Output the (x, y) coordinate of the center of the cell containing the given text.  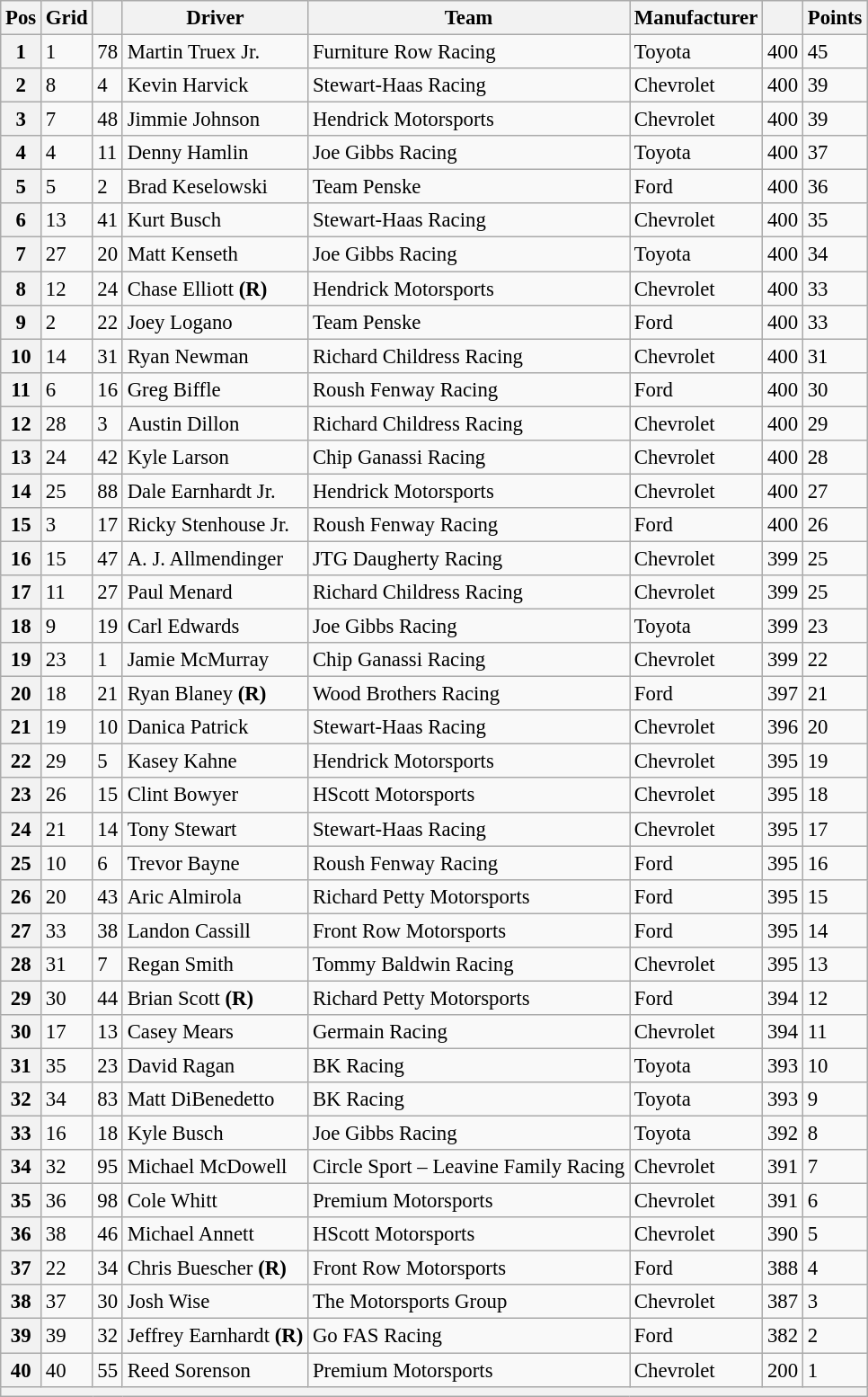
396 (784, 727)
Tony Stewart (215, 829)
397 (784, 694)
Josh Wise (215, 1303)
Manufacturer (696, 18)
200 (784, 1370)
46 (108, 1234)
Dale Earnhardt Jr. (215, 491)
Furniture Row Racing (469, 52)
388 (784, 1268)
Kasey Kahne (215, 761)
Joey Logano (215, 322)
Driver (215, 18)
Greg Biffle (215, 389)
Martin Truex Jr. (215, 52)
Chris Buescher (R) (215, 1268)
382 (784, 1336)
Chase Elliott (R) (215, 289)
Ryan Newman (215, 356)
Michael McDowell (215, 1167)
Wood Brothers Racing (469, 694)
Austin Dillon (215, 423)
Ricky Stenhouse Jr. (215, 525)
The Motorsports Group (469, 1303)
Go FAS Racing (469, 1336)
47 (108, 558)
Grid (66, 18)
387 (784, 1303)
Cole Whitt (215, 1201)
95 (108, 1167)
Jamie McMurray (215, 660)
Matt DiBenedetto (215, 1099)
Kyle Larson (215, 458)
Kurt Busch (215, 220)
JTG Daugherty Racing (469, 558)
Reed Sorenson (215, 1370)
Kyle Busch (215, 1134)
45 (834, 52)
Michael Annett (215, 1234)
Tommy Baldwin Racing (469, 965)
88 (108, 491)
Carl Edwards (215, 627)
392 (784, 1134)
Team (469, 18)
390 (784, 1234)
43 (108, 896)
Ryan Blaney (R) (215, 694)
Brian Scott (R) (215, 998)
Jimmie Johnson (215, 120)
Regan Smith (215, 965)
42 (108, 458)
A. J. Allmendinger (215, 558)
Pos (22, 18)
83 (108, 1099)
Casey Mears (215, 1032)
Paul Menard (215, 592)
48 (108, 120)
Denny Hamlin (215, 153)
44 (108, 998)
41 (108, 220)
Germain Racing (469, 1032)
Danica Patrick (215, 727)
Circle Sport – Leavine Family Racing (469, 1167)
Aric Almirola (215, 896)
78 (108, 52)
Points (834, 18)
Clint Bowyer (215, 796)
Trevor Bayne (215, 863)
Jeffrey Earnhardt (R) (215, 1336)
Brad Keselowski (215, 187)
David Ragan (215, 1065)
Matt Kenseth (215, 254)
Landon Cassill (215, 930)
98 (108, 1201)
55 (108, 1370)
Kevin Harvick (215, 85)
